Provide the (x, y) coordinate of the cell's center where the given text is located.  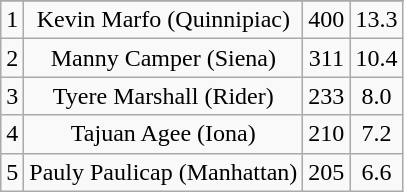
3 (12, 96)
10.4 (376, 58)
Pauly Paulicap (Manhattan) (164, 172)
5 (12, 172)
8.0 (376, 96)
7.2 (376, 134)
205 (326, 172)
6.6 (376, 172)
400 (326, 20)
233 (326, 96)
2 (12, 58)
Manny Camper (Siena) (164, 58)
1 (12, 20)
Tajuan Agee (Iona) (164, 134)
Tyere Marshall (Rider) (164, 96)
210 (326, 134)
13.3 (376, 20)
4 (12, 134)
311 (326, 58)
Kevin Marfo (Quinnipiac) (164, 20)
